Return (x, y) of the center of cell containing provided text 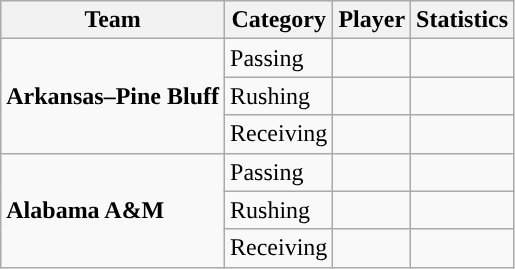
Player (372, 20)
Team (113, 20)
Statistics (462, 20)
Alabama A&M (113, 210)
Arkansas–Pine Bluff (113, 96)
Category (279, 20)
